Output the (X, Y) coordinate of the center of the cell containing the given text.  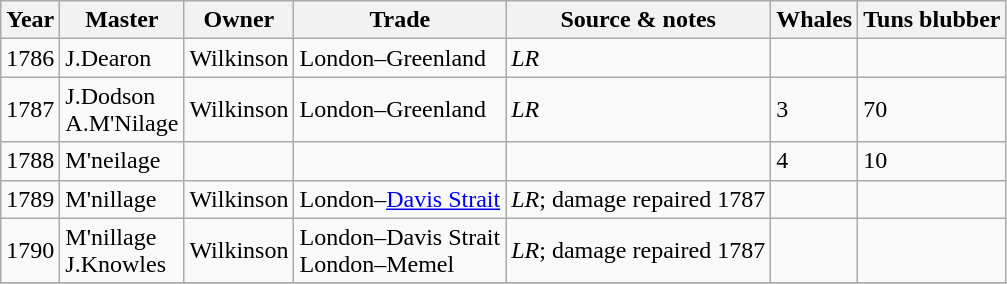
M'nillage (122, 199)
J.Dearon (122, 58)
3 (814, 110)
J.DodsonA.M'Nilage (122, 110)
London–Davis Strait (400, 199)
1788 (30, 161)
Source & notes (638, 20)
10 (932, 161)
Trade (400, 20)
4 (814, 161)
Tuns blubber (932, 20)
Whales (814, 20)
M'neilage (122, 161)
Owner (239, 20)
1787 (30, 110)
M'nillageJ.Knowles (122, 250)
London–Davis StraitLondon–Memel (400, 250)
70 (932, 110)
1786 (30, 58)
1790 (30, 250)
Year (30, 20)
Master (122, 20)
1789 (30, 199)
